Identify which cell holds the provided text, then report its [X, Y] central coordinate. 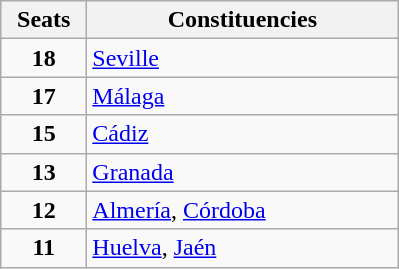
12 [44, 210]
Cádiz [242, 134]
Constituencies [242, 20]
Huelva, Jaén [242, 248]
18 [44, 58]
15 [44, 134]
Málaga [242, 96]
Almería, Córdoba [242, 210]
Seats [44, 20]
11 [44, 248]
Granada [242, 172]
17 [44, 96]
13 [44, 172]
Seville [242, 58]
